Identify which cell holds the provided text, then report its [x, y] central coordinate. 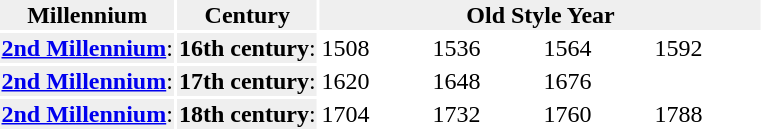
1788 [707, 114]
1704 [374, 114]
Century [247, 15]
1536 [485, 48]
1592 [707, 48]
1508 [374, 48]
1620 [374, 81]
17th century: [247, 81]
1760 [596, 114]
1564 [596, 48]
Old Style Year [540, 15]
1732 [485, 114]
Millennium [87, 15]
16th century: [247, 48]
1648 [485, 81]
18th century: [247, 114]
1676 [596, 81]
